Detect which cell encompasses the target text, then output its (X, Y) center coordinate. 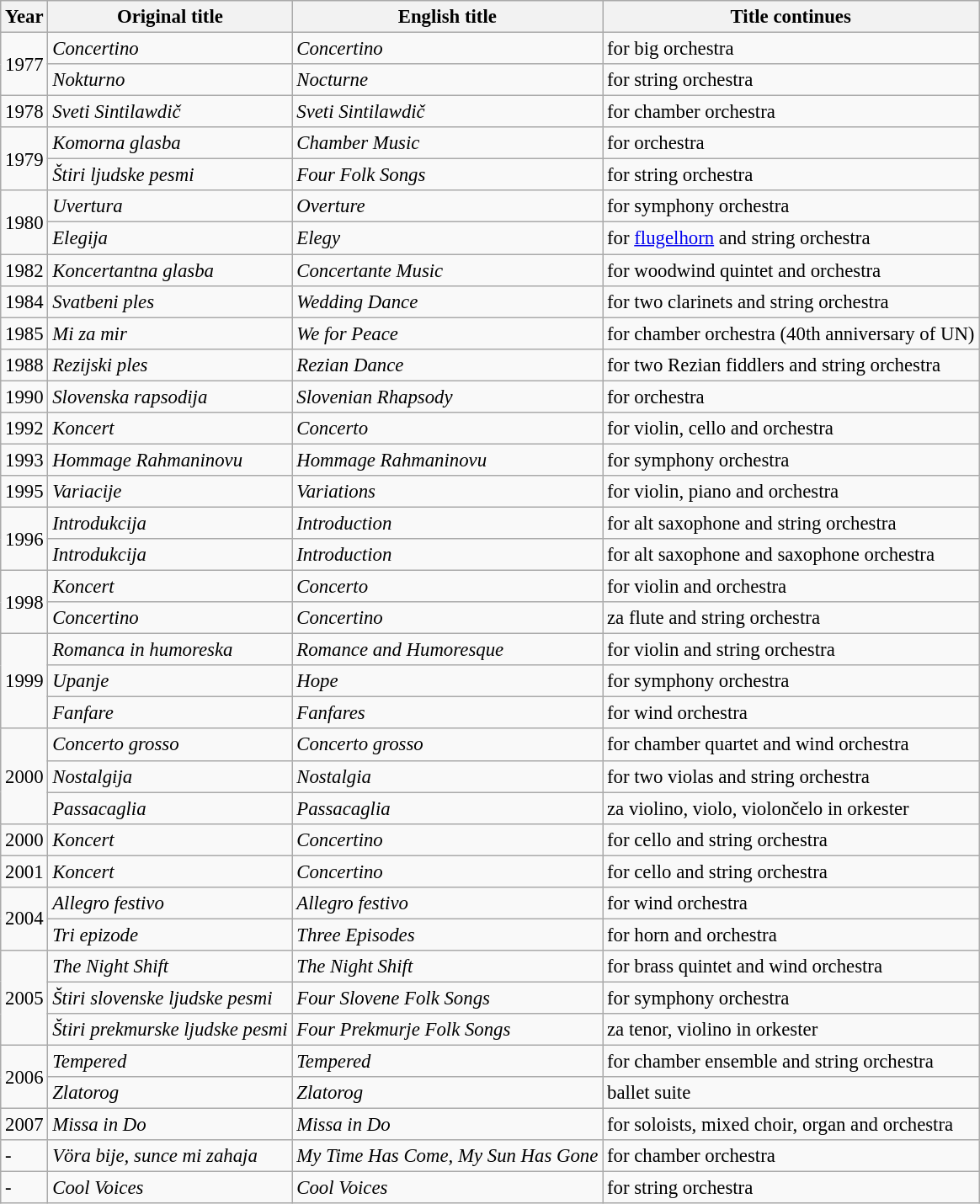
Vöra bije, sunce mi zahaja (170, 1156)
Mi za mir (170, 333)
1992 (24, 429)
1982 (24, 270)
for big orchestra (791, 49)
Romanca in humoreska (170, 650)
Tri epizode (170, 935)
Elegy (448, 238)
Fanfares (448, 713)
for violin and string orchestra (791, 650)
for woodwind quintet and orchestra (791, 270)
1999 (24, 682)
Title continues (791, 17)
for violin and orchestra (791, 587)
Upanje (170, 681)
1985 (24, 333)
Year (24, 17)
Fanfare (170, 713)
2006 (24, 1078)
Hope (448, 681)
1995 (24, 492)
Koncertantna glasba (170, 270)
for flugelhorn and string orchestra (791, 238)
Wedding Dance (448, 301)
for violin, cello and orchestra (791, 429)
Four Folk Songs (448, 175)
2001 (24, 871)
Svatbeni ples (170, 301)
Variacije (170, 492)
Štiri prekmurske ljudske pesmi (170, 1030)
for alt saxophone and saxophone orchestra (791, 555)
Nostalgija (170, 776)
English title (448, 17)
Original title (170, 17)
Elegija (170, 238)
Four Prekmurje Folk Songs (448, 1030)
1993 (24, 460)
We for Peace (448, 333)
1978 (24, 112)
for alt saxophone and string orchestra (791, 523)
Komorna glasba (170, 143)
for soloists, mixed choir, organ and orchestra (791, 1125)
1984 (24, 301)
for chamber ensemble and string orchestra (791, 1062)
Nocturne (448, 80)
1977 (24, 64)
for violin, piano and orchestra (791, 492)
Uvertura (170, 206)
Slovenska rapsodija (170, 397)
for two Rezian fiddlers and string orchestra (791, 365)
Romance and Humoresque (448, 650)
for brass quintet and wind orchestra (791, 967)
1998 (24, 603)
za flute and string orchestra (791, 618)
Four Slovene Folk Songs (448, 998)
Rezijski ples (170, 365)
1988 (24, 365)
Nokturno (170, 80)
for chamber quartet and wind orchestra (791, 745)
for chamber orchestra (40th anniversary of UN) (791, 333)
za tenor, violino in orkester (791, 1030)
Slovenian Rhapsody (448, 397)
Štiri ljudske pesmi (170, 175)
for two violas and string orchestra (791, 776)
Concertante Music (448, 270)
2005 (24, 999)
2007 (24, 1125)
Nostalgia (448, 776)
Overture (448, 206)
za violino, violo, violončelo in orkester (791, 808)
Štiri slovenske ljudske pesmi (170, 998)
2004 (24, 919)
ballet suite (791, 1093)
1996 (24, 539)
for horn and orchestra (791, 935)
Three Episodes (448, 935)
1990 (24, 397)
Rezian Dance (448, 365)
1980 (24, 222)
My Time Has Come, My Sun Has Gone (448, 1156)
1979 (24, 158)
Variations (448, 492)
Chamber Music (448, 143)
for two clarinets and string orchestra (791, 301)
